Search for the cell housing the specified text and yield its (X, Y) center coordinate. 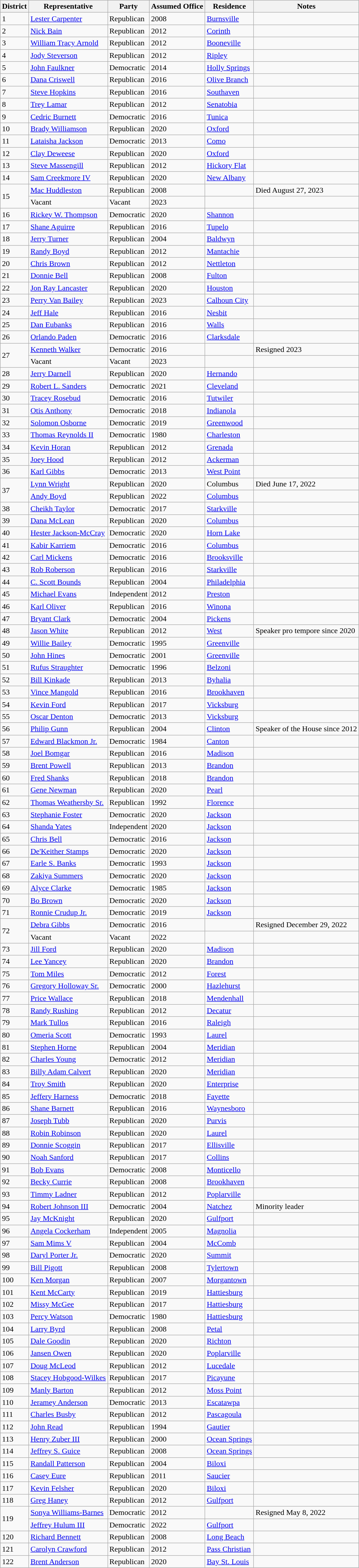
Dana McLean (68, 521)
106 (14, 1353)
Winona (229, 606)
9 (14, 116)
25 (14, 325)
Oscar Denton (68, 716)
Philadelphia (229, 582)
Party (128, 6)
2011 (177, 1476)
Jeffrey S. Guice (68, 1451)
Greenwood (229, 423)
98 (14, 1255)
46 (14, 606)
Walls (229, 325)
Robert L. Sanders (68, 386)
Gautier (229, 1427)
66 (14, 851)
28 (14, 374)
Rob Roberson (68, 570)
Kevin Ford (68, 704)
Raleigh (229, 1023)
8 (14, 104)
50 (14, 655)
Burnsville (229, 19)
120 (14, 1537)
Natchez (229, 1206)
Daryl Porter Jr. (68, 1255)
Byhalia (229, 680)
115 (14, 1463)
Ripley (229, 55)
Timmy Ladner (68, 1194)
118 (14, 1500)
60 (14, 778)
Monticello (229, 1170)
Mendenhall (229, 998)
Bay St. Louis (229, 1562)
1996 (177, 668)
McComb (229, 1243)
Tupelo (229, 227)
Alyce Clarke (68, 888)
14 (14, 178)
Bill Kinkade (68, 680)
42 (14, 558)
119 (14, 1518)
Collins (229, 1158)
Cleveland (229, 386)
72 (14, 931)
Minority leader (306, 1206)
Trey Lamar (68, 104)
Como (229, 141)
Indianola (229, 410)
103 (14, 1316)
Gregory Holloway Sr. (68, 986)
Senatobia (229, 104)
Joey Hood (68, 459)
Karl Oliver (68, 606)
Carolyn Crawford (68, 1549)
117 (14, 1488)
51 (14, 668)
92 (14, 1182)
Fayette (229, 1096)
Billy Adam Calvert (68, 1072)
95 (14, 1219)
59 (14, 766)
Speaker pro tempore since 2020 (306, 631)
49 (14, 643)
Kevin Felsher (68, 1488)
109 (14, 1390)
Died August 27, 2023 (306, 190)
56 (14, 729)
Omeria Scott (68, 1035)
Representative (68, 6)
Speaker of the House since 2012 (306, 729)
Charles Young (68, 1059)
32 (14, 423)
Noah Sanford (68, 1158)
Michael Evans (68, 594)
Charleston (229, 435)
Rickey W. Thompson (68, 215)
Otis Anthony (68, 410)
Enterprise (229, 1084)
Shane Aguirre (68, 227)
18 (14, 239)
53 (14, 692)
West Point (229, 472)
Kevin Horan (68, 447)
Tutwiler (229, 398)
Morgantown (229, 1280)
Canton (229, 741)
John Hines (68, 655)
23 (14, 300)
Died June 17, 2022 (306, 484)
Assumed Office (177, 6)
Zakiya Summers (68, 876)
Decatur (229, 1010)
69 (14, 888)
Pass Christian (229, 1549)
Troy Smith (68, 1084)
Larry Byrd (68, 1329)
Jill Ford (68, 949)
71 (14, 912)
Ronnie Crudup Jr. (68, 912)
Gene Newman (68, 790)
Philip Gunn (68, 729)
Booneville (229, 43)
Edward Blackmon Jr. (68, 741)
Hester Jackson-McCray (68, 533)
16 (14, 215)
Tom Miles (68, 974)
De'Keither Stamps (68, 851)
District (14, 6)
Kenneth Walker (68, 349)
80 (14, 1035)
Robin Robinson (68, 1133)
Houston (229, 288)
Hazlehurst (229, 986)
Lynn Wright (68, 484)
55 (14, 716)
15 (14, 196)
1984 (177, 741)
44 (14, 582)
1995 (177, 643)
17 (14, 227)
Tunica (229, 116)
70 (14, 900)
34 (14, 447)
Residence (229, 6)
Holly Springs (229, 68)
Southaven (229, 92)
Shanda Yates (68, 827)
122 (14, 1562)
Cedric Burnett (68, 116)
102 (14, 1304)
Lucedale (229, 1366)
Picayune (229, 1378)
Jody Steverson (68, 55)
Summit (229, 1255)
112 (14, 1427)
Jon Ray Lancaster (68, 288)
Randy Boyd (68, 251)
Stephanie Foster (68, 815)
Nesbit (229, 312)
Mac Huddleston (68, 190)
Steve Massengill (68, 166)
Solomon Osborne (68, 423)
Sam Mims V (68, 1243)
Belzoni (229, 668)
93 (14, 1194)
3 (14, 43)
Jay McKnight (68, 1219)
76 (14, 986)
Charles Busby (68, 1415)
Orlando Paden (68, 337)
Preston (229, 594)
81 (14, 1047)
Donnie Scoggin (68, 1145)
38 (14, 508)
Stacey Hobgood-Wilkes (68, 1378)
Jeffery Harness (68, 1096)
Thomas Reynolds II (68, 435)
58 (14, 753)
65 (14, 839)
Corinth (229, 31)
96 (14, 1231)
John Read (68, 1427)
2014 (177, 68)
87 (14, 1121)
19 (14, 251)
Karl Gibbs (68, 472)
113 (14, 1439)
1994 (177, 1427)
Pearl (229, 790)
Joel Bomgar (68, 753)
35 (14, 459)
2005 (177, 1231)
Dan Eubanks (68, 325)
54 (14, 704)
Donnie Bell (68, 276)
108 (14, 1378)
Notes (306, 6)
104 (14, 1329)
Joseph Tubb (68, 1121)
Willie Bailey (68, 643)
89 (14, 1145)
West (229, 631)
110 (14, 1402)
75 (14, 974)
94 (14, 1206)
Hernando (229, 374)
Olive Branch (229, 80)
Purvis (229, 1121)
Baldwyn (229, 239)
Vince Mangold (68, 692)
Randall Patterson (68, 1463)
97 (14, 1243)
Henry Zuber III (68, 1439)
Pascagoula (229, 1415)
61 (14, 790)
Lee Yancey (68, 962)
48 (14, 631)
Ken Morgan (68, 1280)
77 (14, 998)
10 (14, 129)
Brent Powell (68, 766)
Jeff Hale (68, 312)
37 (14, 490)
91 (14, 1170)
William Tracy Arnold (68, 43)
68 (14, 876)
Mark Tullos (68, 1023)
Clay Deweese (68, 153)
Andy Boyd (68, 496)
78 (14, 1010)
43 (14, 570)
Waynesboro (229, 1108)
Nick Bain (68, 31)
Bob Evans (68, 1170)
Jeramey Anderson (68, 1402)
Calhoun City (229, 300)
Dana Criswell (68, 80)
New Albany (229, 178)
57 (14, 741)
63 (14, 815)
111 (14, 1415)
67 (14, 863)
Hickory Flat (229, 166)
Pickens (229, 619)
22 (14, 288)
39 (14, 521)
Randy Rushing (68, 1010)
Escatawpa (229, 1402)
Brooksville (229, 558)
1992 (177, 802)
Jerry Darnell (68, 374)
C. Scott Bounds (68, 582)
Florence (229, 802)
Greg Haney (68, 1500)
4 (14, 55)
2021 (177, 386)
Dale Goodin (68, 1341)
1 (14, 19)
33 (14, 435)
116 (14, 1476)
73 (14, 949)
Brady Williamson (68, 129)
Chris Bell (68, 839)
47 (14, 619)
Resigned May 8, 2022 (306, 1512)
74 (14, 962)
41 (14, 545)
105 (14, 1341)
101 (14, 1292)
Clarksdale (229, 337)
Lester Carpenter (68, 19)
Ackerman (229, 459)
86 (14, 1108)
64 (14, 827)
Fred Shanks (68, 778)
Mantachie (229, 251)
Saucier (229, 1476)
82 (14, 1059)
30 (14, 398)
Grenada (229, 447)
Becky Currie (68, 1182)
Manly Barton (68, 1390)
Chris Brown (68, 263)
Tracey Rosebud (68, 398)
Steve Hopkins (68, 92)
Angela Cockerham (68, 1231)
Rufus Straughter (68, 668)
2001 (177, 655)
Long Beach (229, 1537)
Jansen Owen (68, 1353)
Petal (229, 1329)
Shane Barnett (68, 1108)
20 (14, 263)
Stephen Horne (68, 1047)
83 (14, 1072)
Kent McCarty (68, 1292)
Jason White (68, 631)
Jeffrey Hulum III (68, 1525)
90 (14, 1158)
27 (14, 355)
Debra Gibbs (68, 925)
Earle S. Banks (68, 863)
Casey Eure (68, 1476)
Magnolia (229, 1231)
85 (14, 1096)
Percy Watson (68, 1316)
99 (14, 1268)
Richton (229, 1341)
Horn Lake (229, 533)
11 (14, 141)
Jerry Turner (68, 239)
2007 (177, 1280)
21 (14, 276)
Tylertown (229, 1268)
Brent Anderson (68, 1562)
Ellisville (229, 1145)
Nettleton (229, 263)
114 (14, 1451)
Bryant Clark (68, 619)
Resigned December 29, 2022 (306, 925)
24 (14, 312)
2 (14, 31)
31 (14, 410)
45 (14, 594)
26 (14, 337)
Missy McGee (68, 1304)
Sonya Williams-Barnes (68, 1512)
Lataisha Jackson (68, 141)
Carl Mickens (68, 558)
12 (14, 153)
88 (14, 1133)
52 (14, 680)
36 (14, 472)
Clinton (229, 729)
62 (14, 802)
29 (14, 386)
Shannon (229, 215)
84 (14, 1084)
Sam Creekmore IV (68, 178)
Bo Brown (68, 900)
107 (14, 1366)
79 (14, 1023)
Cheikh Taylor (68, 508)
100 (14, 1280)
1985 (177, 888)
Moss Point (229, 1390)
40 (14, 533)
Forest (229, 974)
Perry Van Bailey (68, 300)
5 (14, 68)
121 (14, 1549)
6 (14, 80)
13 (14, 166)
John Faulkner (68, 68)
Fulton (229, 276)
Thomas Weathersby Sr. (68, 802)
Doug McLeod (68, 1366)
Kabir Karriem (68, 545)
Bill Pigott (68, 1268)
Richard Bennett (68, 1537)
Robert Johnson III (68, 1206)
Price Wallace (68, 998)
Resigned 2023 (306, 349)
7 (14, 92)
